Locate the cell with the specified text and output its (x, y) center coordinate. 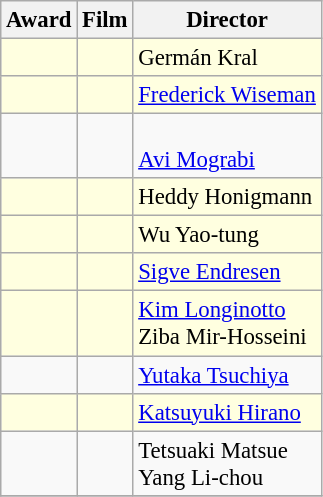
Director (227, 20)
Avi Mograbi (227, 146)
Wu Yao-tung (227, 235)
Film (105, 20)
Sigve Endresen (227, 273)
Kim Longinotto Ziba Mir-Hosseini (227, 324)
Germán Kral (227, 58)
Katsuyuki Hirano (227, 412)
Award (39, 20)
Yutaka Tsuchiya (227, 375)
Frederick Wiseman (227, 95)
Tetsuaki Matsue Yang Li-chou (227, 464)
Heddy Honigmann (227, 197)
